Capture the cell that displays the provided text and extract its [X, Y] central coordinate. 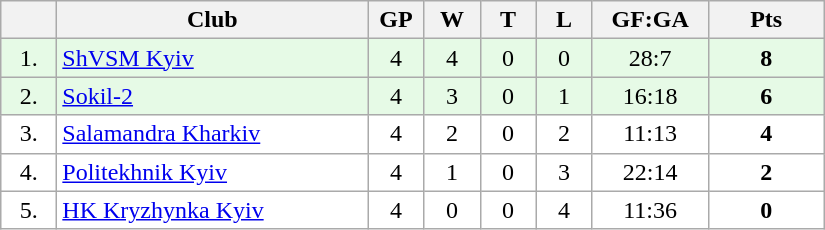
2. [29, 96]
L [564, 20]
1. [29, 58]
T [508, 20]
3. [29, 134]
GP [396, 20]
W [452, 20]
Sokil-2 [212, 96]
22:14 [650, 172]
ShVSM Kyiv [212, 58]
8 [766, 58]
Club [212, 20]
4. [29, 172]
GF:GA [650, 20]
16:18 [650, 96]
5. [29, 210]
HK Kryzhynka Kyiv [212, 210]
28:7 [650, 58]
Pts [766, 20]
Salamandra Kharkiv [212, 134]
6 [766, 96]
11:36 [650, 210]
11:13 [650, 134]
Politekhnik Kyiv [212, 172]
